Scan for the cell matching the given text and deliver its [X, Y] coordinate at center. 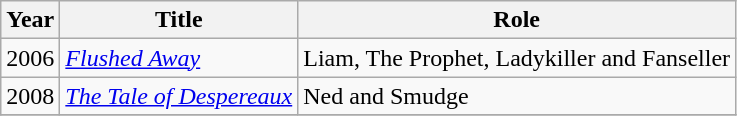
Liam, The Prophet, Ladykiller and Fanseller [517, 58]
Role [517, 20]
2006 [30, 58]
Flushed Away [179, 58]
The Tale of Despereaux [179, 96]
Title [179, 20]
Year [30, 20]
2008 [30, 96]
Ned and Smudge [517, 96]
